Output the (x, y) coordinate of the center of the cell containing the given text.  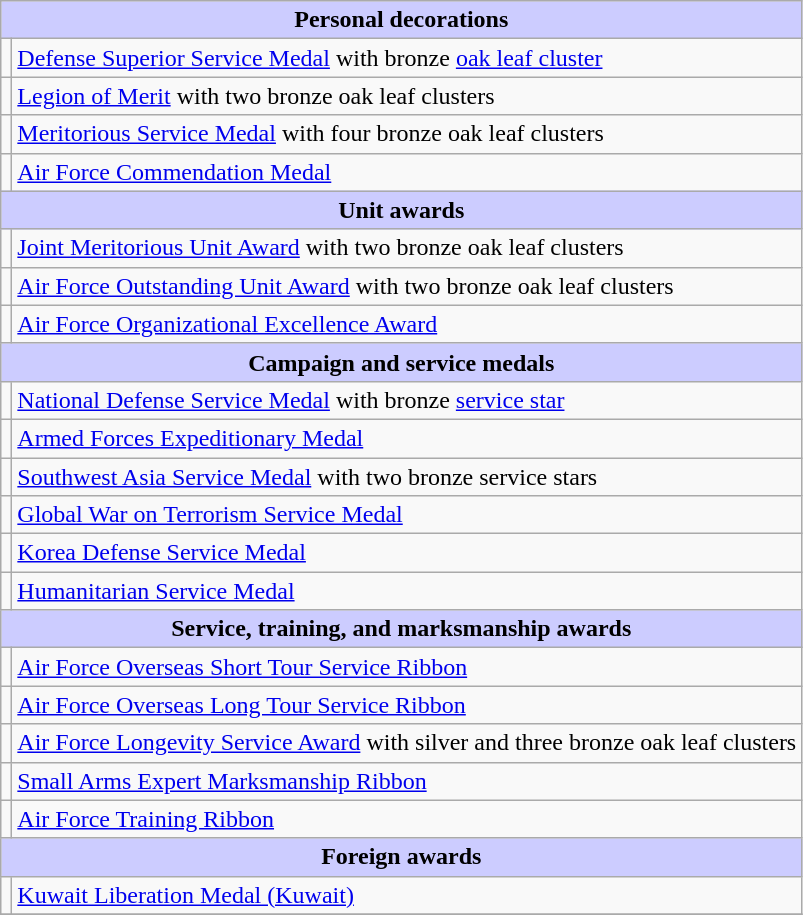
Foreign awards (402, 857)
Air Force Outstanding Unit Award with two bronze oak leaf clusters (407, 286)
National Defense Service Medal with bronze service star (407, 400)
Legion of Merit with two bronze oak leaf clusters (407, 96)
Armed Forces Expeditionary Medal (407, 438)
Air Force Commendation Medal (407, 172)
Meritorious Service Medal with four bronze oak leaf clusters (407, 134)
Air Force Overseas Long Tour Service Ribbon (407, 705)
Unit awards (402, 210)
Campaign and service medals (402, 362)
Defense Superior Service Medal with bronze oak leaf cluster (407, 58)
Air Force Overseas Short Tour Service Ribbon (407, 667)
Korea Defense Service Medal (407, 553)
Humanitarian Service Medal (407, 591)
Kuwait Liberation Medal (Kuwait) (407, 895)
Air Force Training Ribbon (407, 819)
Service, training, and marksmanship awards (402, 629)
Small Arms Expert Marksmanship Ribbon (407, 781)
Southwest Asia Service Medal with two bronze service stars (407, 477)
Air Force Organizational Excellence Award (407, 324)
Global War on Terrorism Service Medal (407, 515)
Air Force Longevity Service Award with silver and three bronze oak leaf clusters (407, 743)
Personal decorations (402, 20)
Joint Meritorious Unit Award with two bronze oak leaf clusters (407, 248)
